Detect which cell encompasses the target text, then output its (X, Y) center coordinate. 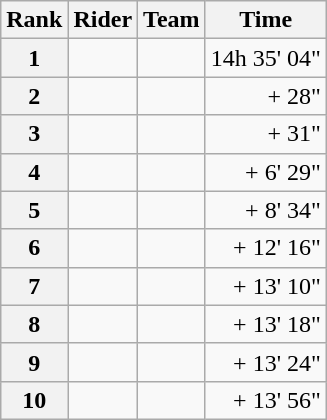
6 (34, 248)
Rider (103, 20)
+ 13' 56" (266, 400)
Team (172, 20)
14h 35' 04" (266, 58)
+ 31" (266, 134)
4 (34, 172)
7 (34, 286)
1 (34, 58)
2 (34, 96)
+ 13' 18" (266, 324)
+ 28" (266, 96)
+ 6' 29" (266, 172)
+ 8' 34" (266, 210)
Rank (34, 20)
+ 12' 16" (266, 248)
9 (34, 362)
Time (266, 20)
+ 13' 24" (266, 362)
10 (34, 400)
+ 13' 10" (266, 286)
5 (34, 210)
8 (34, 324)
3 (34, 134)
